Find where the given text appears and provide that cell's center as [X, Y] coordinate. 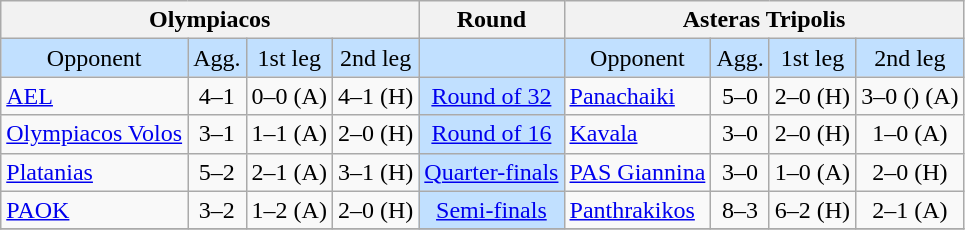
AEL [94, 96]
1–1 (A) [289, 134]
5–2 [217, 172]
Panthrakikos [638, 210]
6–2 (H) [812, 210]
Semi-finals [492, 210]
3–0 () (A) [910, 96]
Round [492, 20]
3–1 (H) [375, 172]
4–1 (H) [375, 96]
8–3 [740, 210]
Platanias [94, 172]
Kavala [638, 134]
Quarter-finals [492, 172]
Panachaiki [638, 96]
5–0 [740, 96]
PAS Giannina [638, 172]
1–2 (A) [289, 210]
Olympiacos Volos [94, 134]
4–1 [217, 96]
Round of 16 [492, 134]
Round of 32 [492, 96]
0–0 (A) [289, 96]
PAOK [94, 210]
3–2 [217, 210]
Olympiacos [210, 20]
3–1 [217, 134]
Asteras Tripolis [764, 20]
